Return (x, y) of the center of cell containing provided text 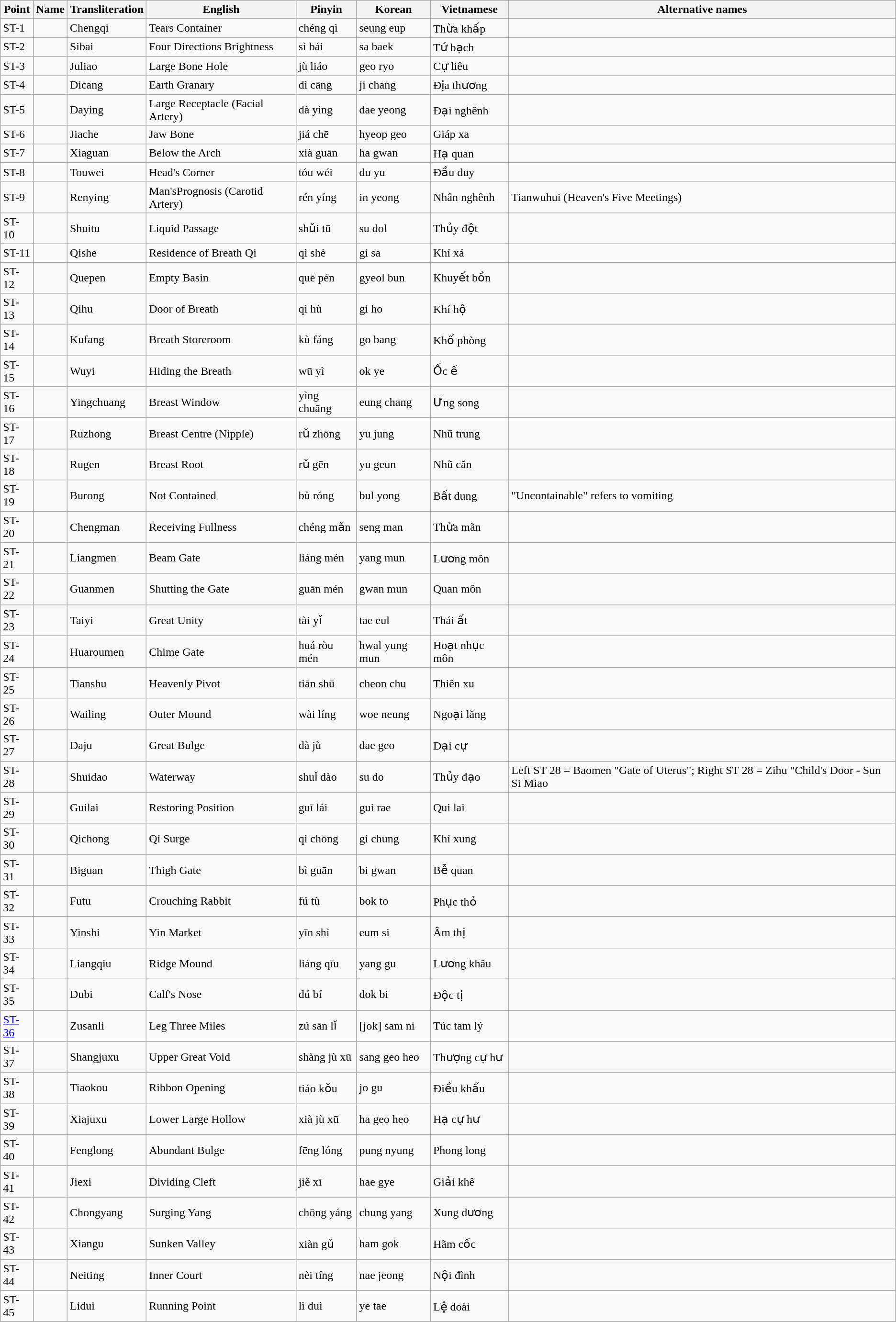
Rugen (106, 464)
gui rae (393, 808)
Ruzhong (106, 434)
Qui lai (469, 808)
woe neung (393, 714)
Thừa khấp (469, 28)
Quan môn (469, 589)
Khuyết bồn (469, 278)
ST-6 (17, 134)
Large Receptacle (Facial Artery) (221, 110)
qì shè (326, 253)
Wailing (106, 714)
ST-32 (17, 901)
Renying (106, 197)
Sibai (106, 47)
seung eup (393, 28)
wū yì (326, 371)
yang mun (393, 558)
qì chōng (326, 839)
Daying (106, 110)
Juliao (106, 66)
sì bái (326, 47)
Thigh Gate (221, 870)
ST-9 (17, 197)
geo ryo (393, 66)
shàng jù xū (326, 1057)
yu jung (393, 434)
su do (393, 776)
Bễ quan (469, 870)
Alternative names (703, 10)
nae jeong (393, 1275)
Calf's Nose (221, 995)
Inner Court (221, 1275)
English (221, 10)
yu geun (393, 464)
Đại nghênh (469, 110)
gwan mun (393, 589)
nèi tíng (326, 1275)
Bất dung (469, 496)
ST-26 (17, 714)
tae eul (393, 620)
Khố phòng (469, 340)
Abundant Bulge (221, 1151)
Yin Market (221, 932)
Neiting (106, 1275)
rǔ zhōng (326, 434)
ha gwan (393, 153)
ST-15 (17, 371)
ST-17 (17, 434)
Lidui (106, 1306)
cheon chu (393, 683)
Khí xá (469, 253)
Tears Container (221, 28)
Breast Window (221, 402)
Địa thương (469, 85)
Guilai (106, 808)
Great Bulge (221, 746)
Thượng cự hư (469, 1057)
Residence of Breath Qi (221, 253)
du yu (393, 172)
Khí hộ (469, 309)
ST-13 (17, 309)
ST-40 (17, 1151)
dì cāng (326, 85)
Large Bone Hole (221, 66)
ST-27 (17, 746)
ST-37 (17, 1057)
Korean (393, 10)
Below the Arch (221, 153)
rén yíng (326, 197)
[jok] sam ni (393, 1025)
Jaw Bone (221, 134)
Shutting the Gate (221, 589)
gi chung (393, 839)
huá ròu mén (326, 652)
Empty Basin (221, 278)
Âm thị (469, 932)
Taiyi (106, 620)
Tianwuhui (Heaven's Five Meetings) (703, 197)
ST-11 (17, 253)
ham gok (393, 1244)
chéng mǎn (326, 527)
ST-35 (17, 995)
Độc tị (469, 995)
Four Directions Brightness (221, 47)
Touwei (106, 172)
ST-42 (17, 1213)
Qihu (106, 309)
Nhũ căn (469, 464)
Nhũ trung (469, 434)
Door of Breath (221, 309)
Qishe (106, 253)
Thái ất (469, 620)
Huaroumen (106, 652)
chōng yáng (326, 1213)
Name (50, 10)
Liangqiu (106, 963)
ST-31 (17, 870)
jiá chē (326, 134)
Phong long (469, 1151)
Yingchuang (106, 402)
Breast Root (221, 464)
bul yong (393, 496)
Lower Large Hollow (221, 1119)
ST-12 (17, 278)
xiàn gǔ (326, 1244)
ST-33 (17, 932)
liáng mén (326, 558)
Fenglong (106, 1151)
Ưng song (469, 402)
Zusanli (106, 1025)
quē pén (326, 278)
Hãm cốc (469, 1244)
ST-22 (17, 589)
tài yǐ (326, 620)
jiě xī (326, 1181)
fú tù (326, 901)
liáng qīu (326, 963)
Tiaokou (106, 1088)
Thủy đột (469, 228)
ST-4 (17, 85)
Dividing Cleft (221, 1181)
hwal yung mun (393, 652)
eung chang (393, 402)
bì guān (326, 870)
ST-25 (17, 683)
Breast Centre (Nipple) (221, 434)
Earth Granary (221, 85)
Xiajuxu (106, 1119)
ST-10 (17, 228)
sa baek (393, 47)
ST-7 (17, 153)
ST-5 (17, 110)
tóu wéi (326, 172)
bok to (393, 901)
Hiding the Breath (221, 371)
Left ST 28 = Baomen "Gate of Uterus"; Right ST 28 = Zihu "Child's Door - Sun Si Miao (703, 776)
in yeong (393, 197)
Xiangu (106, 1244)
Thiên xu (469, 683)
Shuidao (106, 776)
ST-38 (17, 1088)
Outer Mound (221, 714)
gi ho (393, 309)
Khí xung (469, 839)
hae gye (393, 1181)
tiáo kǒu (326, 1088)
ST-14 (17, 340)
ST-21 (17, 558)
ST-41 (17, 1181)
Shangjuxu (106, 1057)
Surging Yang (221, 1213)
Liquid Passage (221, 228)
Lương khâu (469, 963)
Waterway (221, 776)
dà yíng (326, 110)
yang gu (393, 963)
ST-30 (17, 839)
Great Unity (221, 620)
Ốc ế (469, 371)
Receiving Fullness (221, 527)
ST-45 (17, 1306)
ST-43 (17, 1244)
Biguan (106, 870)
Burong (106, 496)
Túc tam lý (469, 1025)
Quepen (106, 278)
ST-18 (17, 464)
Vietnamese (469, 10)
Thừa mãn (469, 527)
Hoạt nhục môn (469, 652)
su dol (393, 228)
lì duì (326, 1306)
Not Contained (221, 496)
seng man (393, 527)
ST-34 (17, 963)
gyeol bun (393, 278)
ST-1 (17, 28)
Heavenly Pivot (221, 683)
gi sa (393, 253)
Hạ quan (469, 153)
Điều khẩu (469, 1088)
Breath Storeroom (221, 340)
Chengqi (106, 28)
Đầu duy (469, 172)
Wuyi (106, 371)
ST-16 (17, 402)
chéng qì (326, 28)
bi gwan (393, 870)
Running Point (221, 1306)
Jiexi (106, 1181)
ST-24 (17, 652)
Upper Great Void (221, 1057)
dú bí (326, 995)
Qi Surge (221, 839)
Dicang (106, 85)
qì hù (326, 309)
Giáp xa (469, 134)
rǔ gēn (326, 464)
Crouching Rabbit (221, 901)
Leg Three Miles (221, 1025)
ST-44 (17, 1275)
Daju (106, 746)
zú sān lǐ (326, 1025)
Shuitu (106, 228)
fēng lóng (326, 1151)
dae geo (393, 746)
dà jù (326, 746)
yīn shì (326, 932)
Guanmen (106, 589)
jo gu (393, 1088)
ST-2 (17, 47)
shuǐ dào (326, 776)
Liangmen (106, 558)
"Uncontainable" refers to vomiting (703, 496)
ST-8 (17, 172)
hyeop geo (393, 134)
yìng chuāng (326, 402)
guī lái (326, 808)
ST-23 (17, 620)
Lương môn (469, 558)
Kufang (106, 340)
kù fáng (326, 340)
Restoring Position (221, 808)
Cự liêu (469, 66)
Futu (106, 901)
Pinyin (326, 10)
Đại cự (469, 746)
wài líng (326, 714)
Jiache (106, 134)
Nội đình (469, 1275)
Thủy đạo (469, 776)
Hạ cự hư (469, 1119)
xià jù xū (326, 1119)
ST-19 (17, 496)
ST-39 (17, 1119)
guān mén (326, 589)
ok ye (393, 371)
tiān shū (326, 683)
ha geo heo (393, 1119)
Chongyang (106, 1213)
Point (17, 10)
Ribbon Opening (221, 1088)
jù liáo (326, 66)
dae yeong (393, 110)
Xiaguan (106, 153)
Sunken Valley (221, 1244)
Tứ bạch (469, 47)
Beam Gate (221, 558)
ST-28 (17, 776)
pung nyung (393, 1151)
Man'sPrognosis (Carotid Artery) (221, 197)
ji chang (393, 85)
Lệ đoài (469, 1306)
Qichong (106, 839)
Dubi (106, 995)
Ridge Mound (221, 963)
ST-36 (17, 1025)
Transliteration (106, 10)
eum si (393, 932)
xià guān (326, 153)
Nhân nghênh (469, 197)
ST-3 (17, 66)
shǔi tū (326, 228)
Giải khê (469, 1181)
Head's Corner (221, 172)
Chengman (106, 527)
Yinshi (106, 932)
Xung dương (469, 1213)
ye tae (393, 1306)
ST-29 (17, 808)
go bang (393, 340)
Phục thỏ (469, 901)
dok bi (393, 995)
Ngoại lăng (469, 714)
Chime Gate (221, 652)
ST-20 (17, 527)
chung yang (393, 1213)
sang geo heo (393, 1057)
bù róng (326, 496)
Tianshu (106, 683)
